Detect which cell encompasses the target text, then output its [X, Y] center coordinate. 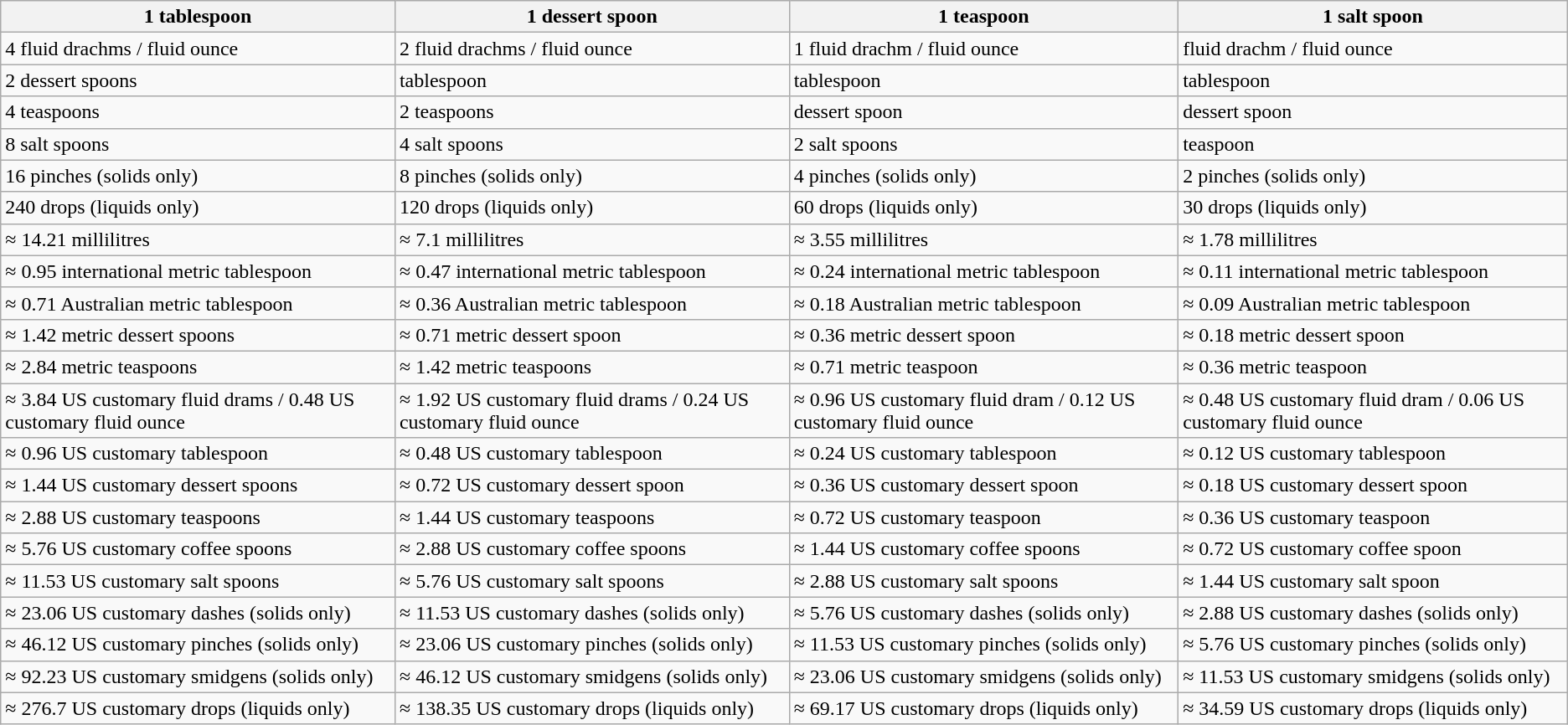
≈ 14.21 millilitres [198, 239]
≈ 0.24 international metric tablespoon [983, 271]
fluid drachm / fluid ounce [1374, 49]
≈ 0.11 international metric tablespoon [1374, 271]
2 dessert spoons [198, 80]
≈ 11.53 US customary dashes (solids only) [591, 613]
≈ 0.95 international metric tablespoon [198, 271]
≈ 5.76 US customary dashes (solids only) [983, 613]
≈ 11.53 US customary salt spoons [198, 581]
≈ 1.44 US customary salt spoon [1374, 581]
8 salt spoons [198, 144]
≈ 0.71 Australian metric tablespoon [198, 303]
4 teaspoons [198, 112]
≈ 0.36 Australian metric tablespoon [591, 303]
≈ 1.42 metric teaspoons [591, 367]
1 teaspoon [983, 17]
≈ 0.71 metric teaspoon [983, 367]
≈ 5.76 US customary salt spoons [591, 581]
≈ 0.36 US customary teaspoon [1374, 517]
≈ 0.48 US customary tablespoon [591, 454]
≈ 34.59 US customary drops (liquids only) [1374, 708]
≈ 1.44 US customary coffee spoons [983, 549]
≈ 0.18 US customary dessert spoon [1374, 486]
1 tablespoon [198, 17]
≈ 5.76 US customary pinches (solids only) [1374, 645]
≈ 0.72 US customary teaspoon [983, 517]
2 teaspoons [591, 112]
≈ 69.17 US customary drops (liquids only) [983, 708]
≈ 23.06 US customary dashes (solids only) [198, 613]
≈ 5.76 US customary coffee spoons [198, 549]
≈ 2.88 US customary coffee spoons [591, 549]
4 pinches (solids only) [983, 176]
≈ 3.55 millilitres [983, 239]
≈ 1.92 US customary fluid drams / 0.24 US customary fluid ounce [591, 410]
≈ 0.18 Australian metric tablespoon [983, 303]
16 pinches (solids only) [198, 176]
8 pinches (solids only) [591, 176]
teaspoon [1374, 144]
≈ 3.84 US customary fluid drams / 0.48 US customary fluid ounce [198, 410]
≈ 0.36 US customary dessert spoon [983, 486]
1 fluid drachm / fluid ounce [983, 49]
4 fluid drachms / fluid ounce [198, 49]
≈ 1.44 US customary teaspoons [591, 517]
30 drops (liquids only) [1374, 208]
≈ 0.96 US customary tablespoon [198, 454]
1 dessert spoon [591, 17]
≈ 0.18 metric dessert spoon [1374, 335]
≈ 23.06 US customary pinches (solids only) [591, 645]
≈ 0.48 US customary fluid dram / 0.06 US customary fluid ounce [1374, 410]
≈ 2.88 US customary teaspoons [198, 517]
4 salt spoons [591, 144]
≈ 0.96 US customary fluid dram / 0.12 US customary fluid ounce [983, 410]
2 fluid drachms / fluid ounce [591, 49]
120 drops (liquids only) [591, 208]
≈ 1.44 US customary dessert spoons [198, 486]
≈ 2.88 US customary salt spoons [983, 581]
≈ 2.88 US customary dashes (solids only) [1374, 613]
≈ 138.35 US customary drops (liquids only) [591, 708]
≈ 1.42 metric dessert spoons [198, 335]
≈ 7.1 millilitres [591, 239]
≈ 0.71 metric dessert spoon [591, 335]
≈ 1.78 millilitres [1374, 239]
60 drops (liquids only) [983, 208]
≈ 0.12 US customary tablespoon [1374, 454]
≈ 11.53 US customary pinches (solids only) [983, 645]
≈ 0.36 metric teaspoon [1374, 367]
≈ 0.24 US customary tablespoon [983, 454]
≈ 0.72 US customary coffee spoon [1374, 549]
≈ 0.47 international metric tablespoon [591, 271]
≈ 11.53 US customary smidgens (solids only) [1374, 676]
≈ 46.12 US customary smidgens (solids only) [591, 676]
≈ 0.72 US customary dessert spoon [591, 486]
≈ 0.09 Australian metric tablespoon [1374, 303]
≈ 23.06 US customary smidgens (solids only) [983, 676]
2 salt spoons [983, 144]
≈ 92.23 US customary smidgens (solids only) [198, 676]
1 salt spoon [1374, 17]
≈ 0.36 metric dessert spoon [983, 335]
≈ 276.7 US customary drops (liquids only) [198, 708]
240 drops (liquids only) [198, 208]
≈ 46.12 US customary pinches (solids only) [198, 645]
2 pinches (solids only) [1374, 176]
≈ 2.84 metric teaspoons [198, 367]
